Scan for the cell matching the given text and deliver its (x, y) coordinate at center. 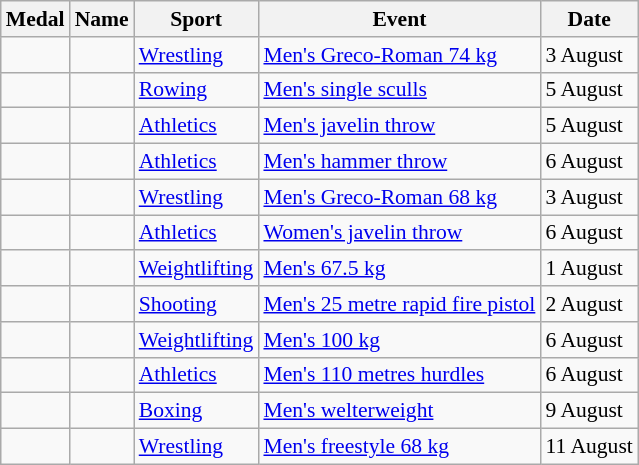
2 August (589, 304)
Men's welterweight (399, 411)
Men's 67.5 kg (399, 269)
Shooting (196, 304)
Men's 100 kg (399, 340)
Men's 25 metre rapid fire pistol (399, 304)
Event (399, 19)
Rowing (196, 90)
1 August (589, 269)
Men's freestyle 68 kg (399, 447)
11 August (589, 447)
Men's single sculls (399, 90)
Men's Greco-Roman 68 kg (399, 197)
Sport (196, 19)
Men's hammer throw (399, 162)
9 August (589, 411)
Men's javelin throw (399, 126)
Boxing (196, 411)
Medal (36, 19)
Name (102, 19)
Date (589, 19)
Women's javelin throw (399, 233)
Men's Greco-Roman 74 kg (399, 55)
Men's 110 metres hurdles (399, 375)
